Identify which cell holds the provided text, then report its (X, Y) central coordinate. 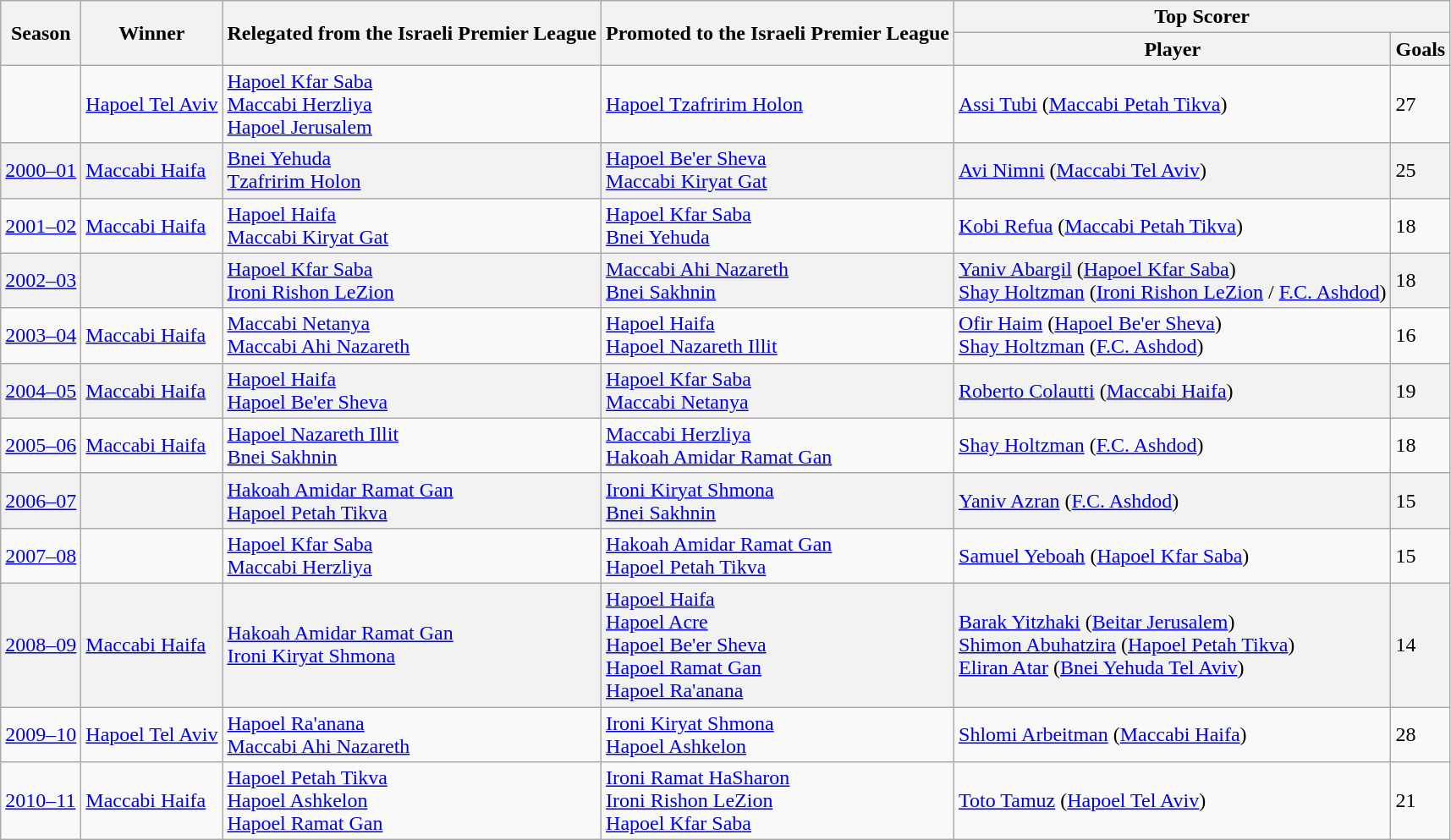
Bnei YehudaTzafririm Holon (412, 171)
Avi Nimni (Maccabi Tel Aviv) (1173, 171)
Yaniv Abargil (Hapoel Kfar Saba)Shay Holtzman (Ironi Rishon LeZion / F.C. Ashdod) (1173, 281)
Top Scorer (1202, 17)
2005–06 (41, 445)
Shay Holtzman (F.C. Ashdod) (1173, 445)
16 (1421, 335)
21 (1421, 801)
Hapoel HaifaHapoel Nazareth Illit (778, 335)
Yaniv Azran (F.C. Ashdod) (1173, 501)
Ironi Kiryat ShmonaHapoel Ashkelon (778, 734)
Hapoel Nazareth IllitBnei Sakhnin (412, 445)
Hapoel HaifaHapoel Be'er Sheva (412, 391)
Ironi Kiryat ShmonaBnei Sakhnin (778, 501)
Shlomi Arbeitman (Maccabi Haifa) (1173, 734)
Hapoel HaifaMaccabi Kiryat Gat (412, 225)
Ofir Haim (Hapoel Be'er Sheva)Shay Holtzman (F.C. Ashdod) (1173, 335)
Maccabi HerzliyaHakoah Amidar Ramat Gan (778, 445)
2003–04 (41, 335)
Maccabi Ahi NazarethBnei Sakhnin (778, 281)
2008–09 (41, 645)
Samuel Yeboah (Hapoel Kfar Saba) (1173, 555)
28 (1421, 734)
Hapoel Be'er ShevaMaccabi Kiryat Gat (778, 171)
Relegated from the Israeli Premier League (412, 33)
2007–08 (41, 555)
Hapoel Petah TikvaHapoel AshkelonHapoel Ramat Gan (412, 801)
Maccabi NetanyaMaccabi Ahi Nazareth (412, 335)
2006–07 (41, 501)
2000–01 (41, 171)
2001–02 (41, 225)
Assi Tubi (Maccabi Petah Tikva) (1173, 104)
Hapoel Kfar SabaMaccabi HerzliyaHapoel Jerusalem (412, 104)
2009–10 (41, 734)
Toto Tamuz (Hapoel Tel Aviv) (1173, 801)
25 (1421, 171)
2010–11 (41, 801)
Hapoel Ra'ananaMaccabi Ahi Nazareth (412, 734)
Barak Yitzhaki (Beitar Jerusalem)Shimon Abuhatzira (Hapoel Petah Tikva)Eliran Atar (Bnei Yehuda Tel Aviv) (1173, 645)
Season (41, 33)
Player (1173, 49)
2004–05 (41, 391)
Kobi Refua (Maccabi Petah Tikva) (1173, 225)
Hapoel HaifaHapoel AcreHapoel Be'er ShevaHapoel Ramat GanHapoel Ra'anana (778, 645)
Roberto Colautti (Maccabi Haifa) (1173, 391)
Ironi Ramat HaSharonIroni Rishon LeZionHapoel Kfar Saba (778, 801)
Promoted to the Israeli Premier League (778, 33)
19 (1421, 391)
Hapoel Kfar SabaBnei Yehuda (778, 225)
Winner (152, 33)
Hapoel Kfar SabaIroni Rishon LeZion (412, 281)
Hakoah Amidar Ramat GanIroni Kiryat Shmona (412, 645)
27 (1421, 104)
Goals (1421, 49)
2002–03 (41, 281)
Hapoel Kfar SabaMaccabi Netanya (778, 391)
14 (1421, 645)
Hapoel Tzafririm Holon (778, 104)
Hapoel Kfar SabaMaccabi Herzliya (412, 555)
